From the cell containing the given text, extract its center point as (X, Y) coordinate. 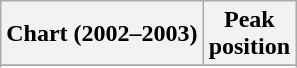
Peakposition (249, 34)
Chart (2002–2003) (102, 34)
